Pinpoint the cell where the given text exists, returning its [x, y] midpoint coordinate. 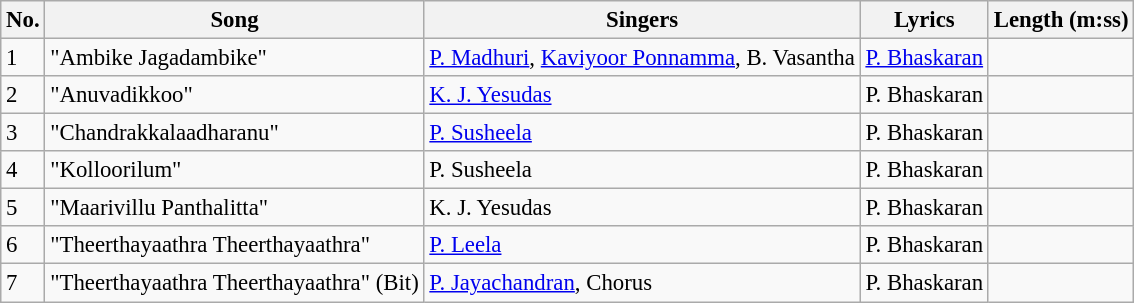
5 [23, 208]
P. Madhuri, Kaviyoor Ponnamma, B. Vasantha [642, 58]
6 [23, 245]
7 [23, 283]
Song [234, 20]
3 [23, 133]
1 [23, 58]
"Ambike Jagadambike" [234, 58]
"Kolloorilum" [234, 170]
Singers [642, 20]
P. Leela [642, 245]
"Maarivillu Panthalitta" [234, 208]
No. [23, 20]
P. Jayachandran, Chorus [642, 283]
"Chandrakkalaadharanu" [234, 133]
2 [23, 95]
Lyrics [924, 20]
"Anuvadikkoo" [234, 95]
4 [23, 170]
"Theerthayaathra Theerthayaathra" [234, 245]
"Theerthayaathra Theerthayaathra" (Bit) [234, 283]
Length (m:ss) [1060, 20]
